Search for the cell housing the specified text and yield its [x, y] center coordinate. 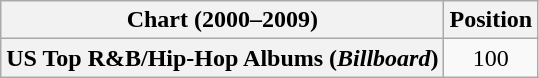
Position [491, 20]
Chart (2000–2009) [222, 20]
US Top R&B/Hip-Hop Albums (Billboard) [222, 58]
100 [491, 58]
